Return (X, Y) of the center of cell containing provided text 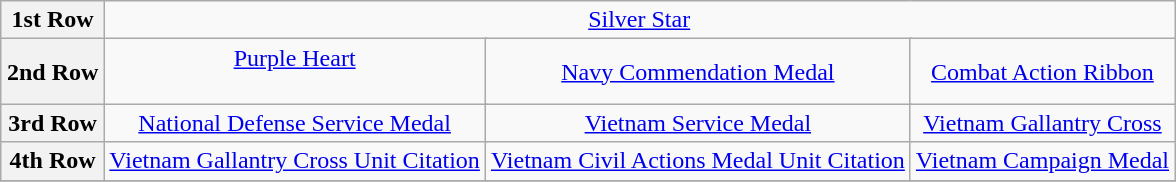
Vietnam Civil Actions Medal Unit Citation (698, 161)
Silver Star (640, 20)
Vietnam Service Medal (698, 123)
Navy Commendation Medal (698, 72)
Vietnam Gallantry Cross (1042, 123)
Vietnam Campaign Medal (1042, 161)
4th Row (52, 161)
National Defense Service Medal (295, 123)
2nd Row (52, 72)
Vietnam Gallantry Cross Unit Citation (295, 161)
Combat Action Ribbon (1042, 72)
1st Row (52, 20)
Purple Heart (295, 72)
3rd Row (52, 123)
